Extract the (X, Y) coordinate from the center of the cell holding the provided text.  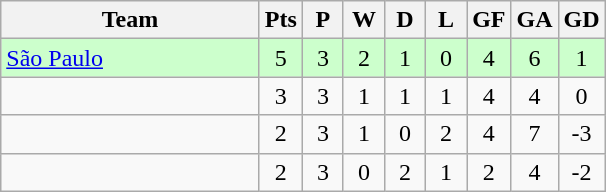
L (446, 20)
São Paulo (130, 58)
6 (534, 58)
D (404, 20)
7 (534, 134)
Team (130, 20)
P (322, 20)
-2 (582, 172)
5 (280, 58)
GA (534, 20)
-3 (582, 134)
GF (489, 20)
GD (582, 20)
W (364, 20)
Pts (280, 20)
